For the text-containing cell, return its midpoint in [X, Y] coordinate format. 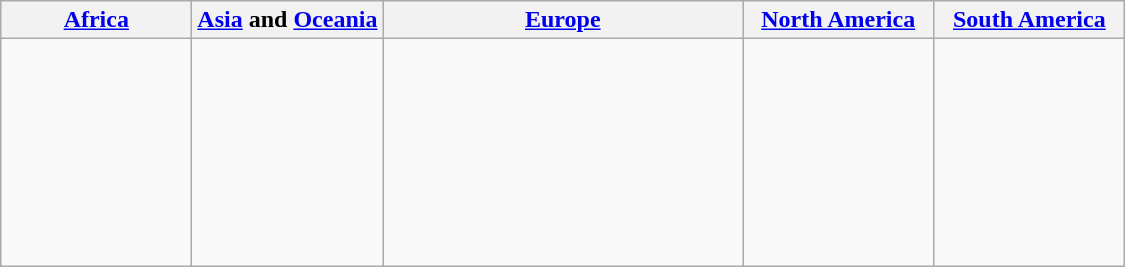
Africa [96, 20]
Asia and Oceania [288, 20]
Europe [563, 20]
North America [838, 20]
South America [1030, 20]
